For the text-containing cell, return its midpoint in (X, Y) coordinate format. 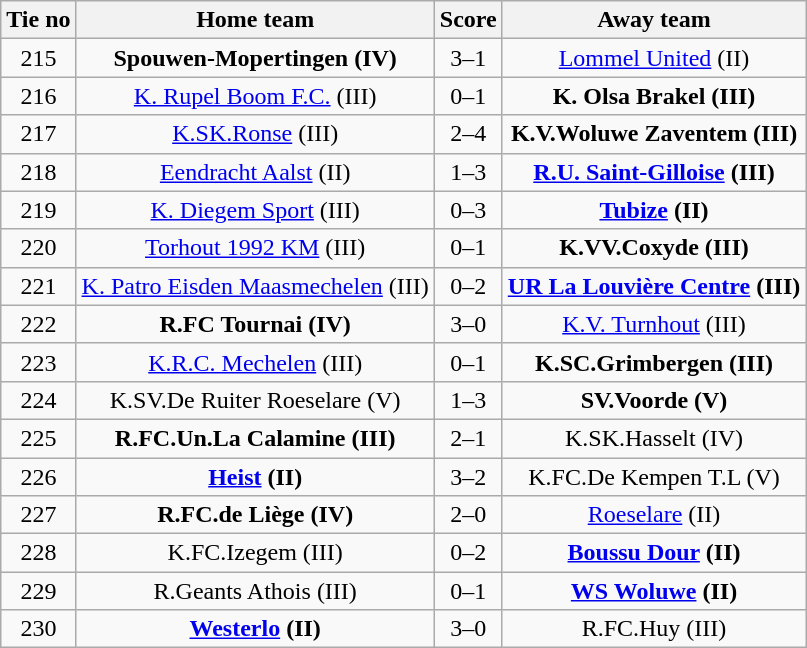
UR La Louvière Centre (III) (654, 286)
K.R.C. Mechelen (III) (255, 362)
R.FC Tournai (IV) (255, 324)
227 (38, 515)
Score (468, 20)
SV.Voorde (V) (654, 400)
R.FC.de Liège (IV) (255, 515)
Westerlo (II) (255, 629)
225 (38, 438)
Heist (II) (255, 477)
K.V.Woluwe Zaventem (III) (654, 134)
Away team (654, 20)
228 (38, 553)
3–2 (468, 477)
3–1 (468, 58)
Roeselare (II) (654, 515)
215 (38, 58)
K.SK.Ronse (III) (255, 134)
Eendracht Aalst (II) (255, 172)
Home team (255, 20)
K.SC.Grimbergen (III) (654, 362)
223 (38, 362)
R.U. Saint-Gilloise (III) (654, 172)
K.VV.Coxyde (III) (654, 248)
218 (38, 172)
K. Diegem Sport (III) (255, 210)
2–0 (468, 515)
K. Olsa Brakel (III) (654, 96)
Boussu Dour (II) (654, 553)
219 (38, 210)
R.FC.Un.La Calamine (III) (255, 438)
229 (38, 591)
K.SK.Hasselt (IV) (654, 438)
Spouwen-Mopertingen (IV) (255, 58)
Lommel United (II) (654, 58)
K. Rupel Boom F.C. (III) (255, 96)
K. Patro Eisden Maasmechelen (III) (255, 286)
Torhout 1992 KM (III) (255, 248)
226 (38, 477)
Tie no (38, 20)
220 (38, 248)
217 (38, 134)
R.Geants Athois (III) (255, 591)
224 (38, 400)
230 (38, 629)
K.V. Turnhout (III) (654, 324)
221 (38, 286)
K.FC.Izegem (III) (255, 553)
WS Woluwe (II) (654, 591)
2–1 (468, 438)
K.FC.De Kempen T.L (V) (654, 477)
K.SV.De Ruiter Roeselare (V) (255, 400)
222 (38, 324)
216 (38, 96)
2–4 (468, 134)
Tubize (II) (654, 210)
0–3 (468, 210)
R.FC.Huy (III) (654, 629)
